Scan for the cell matching the given text and deliver its (x, y) coordinate at center. 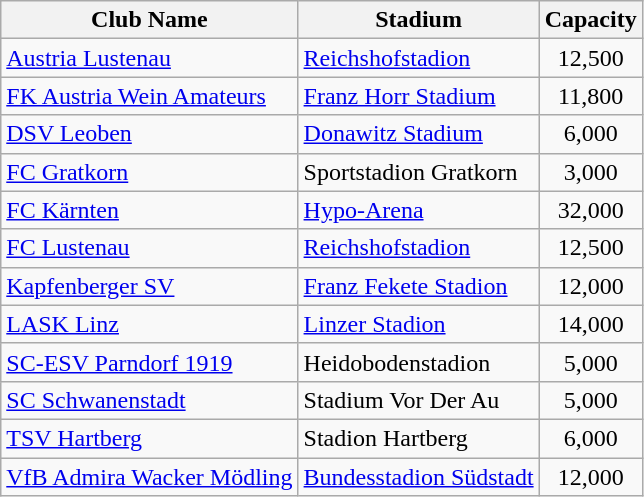
11,800 (590, 96)
Stadion Hartberg (418, 438)
32,000 (590, 210)
SC Schwanenstadt (150, 400)
3,000 (590, 172)
Donawitz Stadium (418, 134)
VfB Admira Wacker Mödling (150, 477)
Club Name (150, 20)
FK Austria Wein Amateurs (150, 96)
TSV Hartberg (150, 438)
DSV Leoben (150, 134)
Hypo-Arena (418, 210)
Franz Horr Stadium (418, 96)
SC-ESV Parndorf 1919 (150, 362)
FC Kärnten (150, 210)
Bundesstadion Südstadt (418, 477)
Sportstadion Gratkorn (418, 172)
Heidobodenstadion (418, 362)
Kapfenberger SV (150, 286)
Austria Lustenau (150, 58)
Franz Fekete Stadion (418, 286)
Stadium Vor Der Au (418, 400)
LASK Linz (150, 324)
14,000 (590, 324)
FC Lustenau (150, 248)
Capacity (590, 20)
Linzer Stadion (418, 324)
Stadium (418, 20)
FC Gratkorn (150, 172)
